Extract the (x, y) coordinate from the center of the cell holding the provided text.  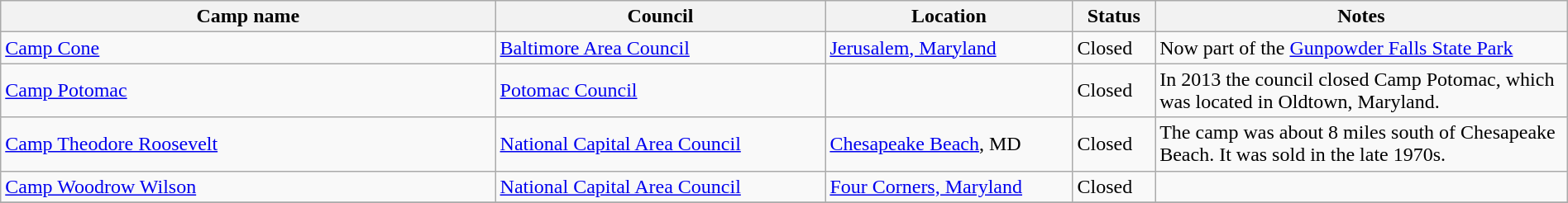
Camp Potomac (248, 91)
Baltimore Area Council (660, 48)
The camp was about 8 miles south of Chesapeake Beach. It was sold in the late 1970s. (1361, 144)
Camp name (248, 17)
Four Corners, Maryland (949, 186)
Camp Theodore Roosevelt (248, 144)
Chesapeake Beach, MD (949, 144)
Camp Woodrow Wilson (248, 186)
In 2013 the council closed Camp Potomac, which was located in Oldtown, Maryland. (1361, 91)
Status (1114, 17)
Now part of the Gunpowder Falls State Park (1361, 48)
Jerusalem, Maryland (949, 48)
Potomac Council (660, 91)
Location (949, 17)
Council (660, 17)
Camp Cone (248, 48)
Notes (1361, 17)
